Return the (X, Y) coordinate for the center point of the cell that contains the specified text.  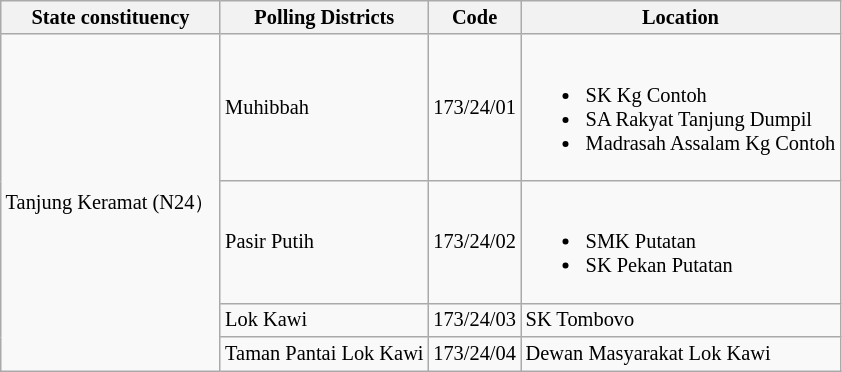
Lok Kawi (324, 320)
SMK PutatanSK Pekan Putatan (680, 241)
Location (680, 17)
Muhibbah (324, 107)
State constituency (110, 17)
173/24/04 (474, 354)
173/24/02 (474, 241)
173/24/03 (474, 320)
Taman Pantai Lok Kawi (324, 354)
Polling Districts (324, 17)
Code (474, 17)
Pasir Putih (324, 241)
SK Tombovo (680, 320)
Dewan Masyarakat Lok Kawi (680, 354)
SK Kg ContohSA Rakyat Tanjung DumpilMadrasah Assalam Kg Contoh (680, 107)
173/24/01 (474, 107)
Tanjung Keramat (N24） (110, 202)
